Detect which cell encompasses the target text, then output its [x, y] center coordinate. 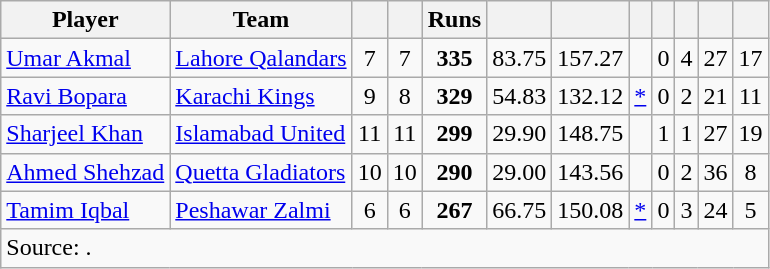
3 [686, 210]
Ahmed Shehzad [86, 172]
132.12 [590, 96]
Source: . [384, 248]
Islamabad United [261, 134]
5 [750, 210]
Lahore Qalandars [261, 58]
Sharjeel Khan [86, 134]
335 [454, 58]
157.27 [590, 58]
Ravi Bopara [86, 96]
148.75 [590, 134]
83.75 [520, 58]
Tamim Iqbal [86, 210]
290 [454, 172]
143.56 [590, 172]
299 [454, 134]
29.00 [520, 172]
Team [261, 20]
Quetta Gladiators [261, 172]
29.90 [520, 134]
36 [716, 172]
Peshawar Zalmi [261, 210]
21 [716, 96]
54.83 [520, 96]
267 [454, 210]
Karachi Kings [261, 96]
17 [750, 58]
150.08 [590, 210]
Runs [454, 20]
4 [686, 58]
Player [86, 20]
19 [750, 134]
329 [454, 96]
66.75 [520, 210]
9 [370, 96]
24 [716, 210]
Umar Akmal [86, 58]
